Output the (X, Y) coordinate of the center of the cell containing the given text.  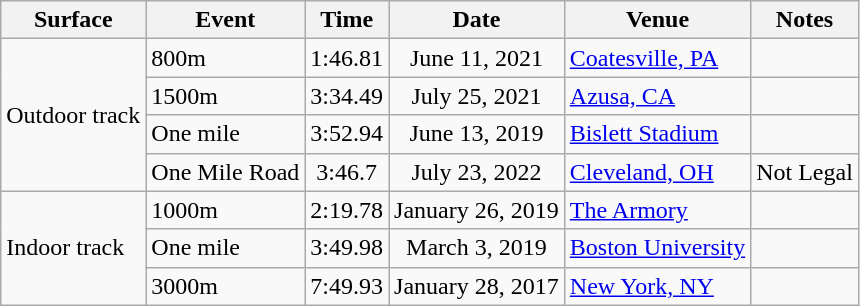
Notes (805, 20)
January 28, 2017 (477, 286)
January 26, 2019 (477, 210)
1:46.81 (347, 58)
New York, NY (657, 286)
7:49.93 (347, 286)
Event (226, 20)
3:52.94 (347, 134)
800m (226, 58)
The Armory (657, 210)
3:46.7 (347, 172)
Surface (74, 20)
March 3, 2019 (477, 248)
2:19.78 (347, 210)
Cleveland, OH (657, 172)
Coatesville, PA (657, 58)
Not Legal (805, 172)
July 25, 2021 (477, 96)
One Mile Road (226, 172)
Boston University (657, 248)
July 23, 2022 (477, 172)
1500m (226, 96)
Indoor track (74, 248)
June 11, 2021 (477, 58)
Time (347, 20)
Date (477, 20)
3:49.98 (347, 248)
June 13, 2019 (477, 134)
3000m (226, 286)
Bislett Stadium (657, 134)
Outdoor track (74, 115)
Venue (657, 20)
Azusa, CA (657, 96)
3:34.49 (347, 96)
1000m (226, 210)
